Identify which cell holds the provided text, then report its (X, Y) central coordinate. 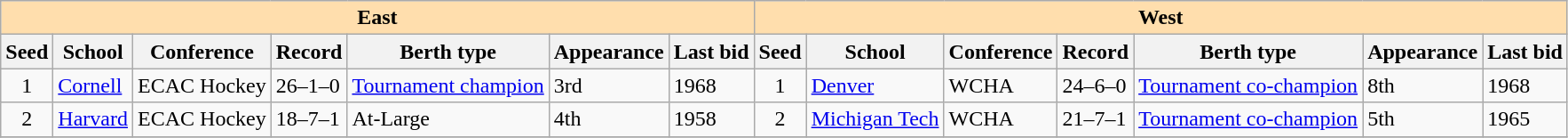
Tournament champion (447, 85)
1958 (711, 119)
24–6–0 (1096, 85)
8th (1422, 85)
Michigan Tech (875, 119)
Cornell (93, 85)
21–7–1 (1096, 119)
1965 (1525, 119)
4th (609, 119)
5th (1422, 119)
East (377, 18)
At-Large (447, 119)
26–1–0 (309, 85)
18–7–1 (309, 119)
West (1160, 18)
Harvard (93, 119)
Denver (875, 85)
3rd (609, 85)
